Return the [x, y] coordinate for the center point of the cell that contains the specified text.  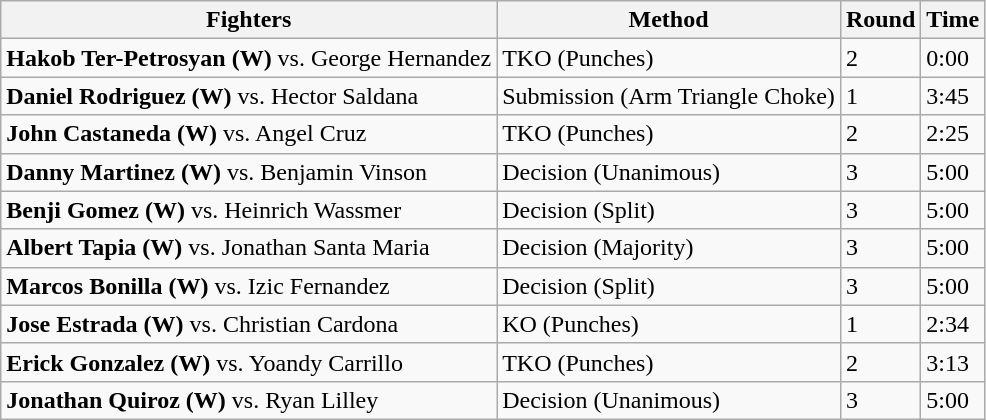
Hakob Ter-Petrosyan (W) vs. George Hernandez [249, 58]
Method [669, 20]
0:00 [953, 58]
2:25 [953, 134]
Time [953, 20]
Erick Gonzalez (W) vs. Yoandy Carrillo [249, 362]
3:45 [953, 96]
Fighters [249, 20]
Round [880, 20]
2:34 [953, 324]
Daniel Rodriguez (W) vs. Hector Saldana [249, 96]
Jonathan Quiroz (W) vs. Ryan Lilley [249, 400]
John Castaneda (W) vs. Angel Cruz [249, 134]
3:13 [953, 362]
Danny Martinez (W) vs. Benjamin Vinson [249, 172]
Benji Gomez (W) vs. Heinrich Wassmer [249, 210]
Decision (Majority) [669, 248]
Marcos Bonilla (W) vs. Izic Fernandez [249, 286]
Jose Estrada (W) vs. Christian Cardona [249, 324]
Submission (Arm Triangle Choke) [669, 96]
Albert Tapia (W) vs. Jonathan Santa Maria [249, 248]
KO (Punches) [669, 324]
